Return [X, Y] of the center of cell containing provided text 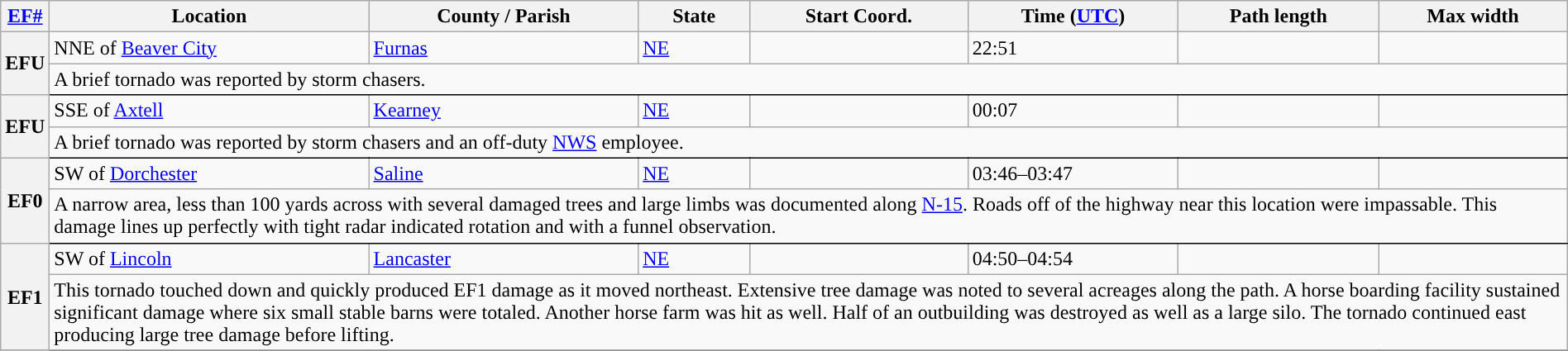
Furnas [504, 48]
County / Parish [504, 17]
Time (UTC) [1073, 17]
22:51 [1073, 48]
Path length [1279, 17]
Lancaster [504, 259]
EF1 [25, 296]
SW of Dorchester [209, 173]
Kearney [504, 111]
EF# [25, 17]
A brief tornado was reported by storm chasers. [809, 79]
Saline [504, 173]
SSE of Axtell [209, 111]
A brief tornado was reported by storm chasers and an off-duty NWS employee. [809, 142]
04:50–04:54 [1073, 259]
SW of Lincoln [209, 259]
Start Coord. [858, 17]
NNE of Beaver City [209, 48]
Location [209, 17]
Max width [1474, 17]
03:46–03:47 [1073, 173]
State [695, 17]
EF0 [25, 200]
00:07 [1073, 111]
